Capture the cell that displays the provided text and extract its (X, Y) central coordinate. 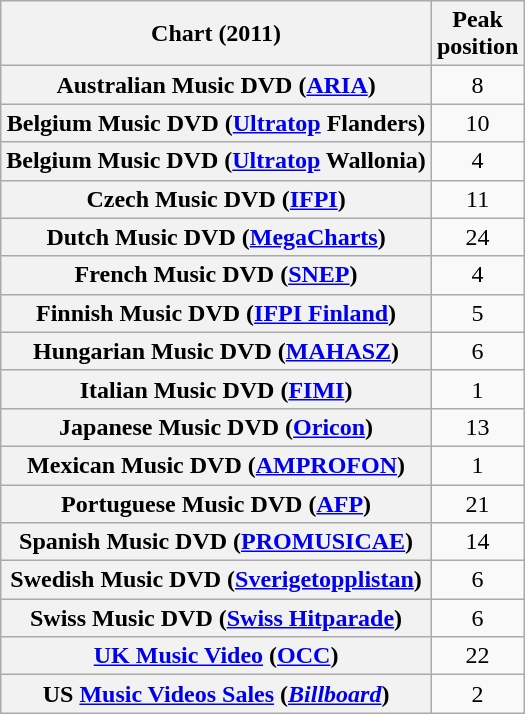
French Music DVD (SNEP) (216, 275)
10 (477, 123)
8 (477, 85)
US Music Videos Sales (Billboard) (216, 694)
24 (477, 237)
2 (477, 694)
UK Music Video (OCC) (216, 656)
Australian Music DVD (ARIA) (216, 85)
Czech Music DVD (IFPI) (216, 199)
22 (477, 656)
Mexican Music DVD (AMPROFON) (216, 465)
Portuguese Music DVD (AFP) (216, 503)
Spanish Music DVD (PROMUSICAE) (216, 542)
Belgium Music DVD (Ultratop Flanders) (216, 123)
14 (477, 542)
5 (477, 313)
11 (477, 199)
Hungarian Music DVD (MAHASZ) (216, 351)
21 (477, 503)
13 (477, 427)
Swiss Music DVD (Swiss Hitparade) (216, 618)
Dutch Music DVD (MegaCharts) (216, 237)
Finnish Music DVD (IFPI Finland) (216, 313)
Peakposition (477, 34)
Japanese Music DVD (Oricon) (216, 427)
Belgium Music DVD (Ultratop Wallonia) (216, 161)
Italian Music DVD (FIMI) (216, 389)
Chart (2011) (216, 34)
Swedish Music DVD (Sverigetopplistan) (216, 580)
